Capture the cell that displays the provided text and extract its [X, Y] central coordinate. 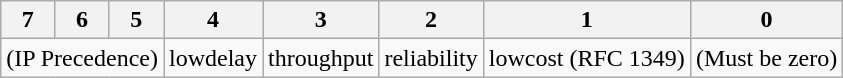
(Must be zero) [766, 58]
2 [431, 20]
lowdelay [214, 58]
5 [136, 20]
3 [321, 20]
reliability [431, 58]
6 [82, 20]
0 [766, 20]
throughput [321, 58]
lowcost (RFC 1349) [586, 58]
7 [28, 20]
(IP Precedence) [82, 58]
1 [586, 20]
4 [214, 20]
